Search for the cell housing the specified text and yield its (x, y) center coordinate. 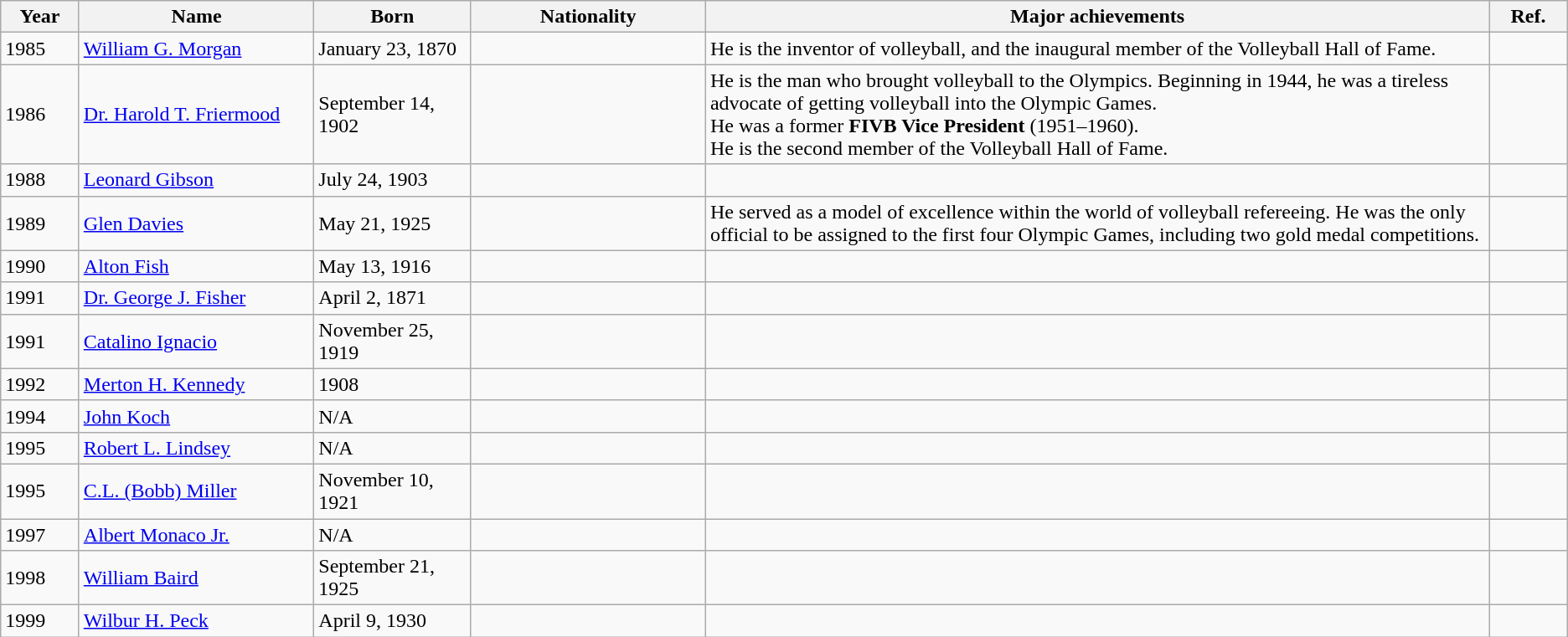
September 14, 1902 (392, 114)
1999 (40, 621)
1998 (40, 578)
1997 (40, 535)
April 9, 1930 (392, 621)
1986 (40, 114)
Born (392, 17)
1994 (40, 416)
September 21, 1925 (392, 578)
November 10, 1921 (392, 491)
1992 (40, 384)
Leonard Gibson (196, 180)
William G. Morgan (196, 49)
Glen Davies (196, 223)
William Baird (196, 578)
1908 (392, 384)
Merton H. Kennedy (196, 384)
Robert L. Lindsey (196, 448)
July 24, 1903 (392, 180)
John Koch (196, 416)
Dr. George J. Fisher (196, 298)
May 13, 1916 (392, 266)
Year (40, 17)
Albert Monaco Jr. (196, 535)
April 2, 1871 (392, 298)
Name (196, 17)
1989 (40, 223)
1988 (40, 180)
Ref. (1529, 17)
Alton Fish (196, 266)
Major achievements (1097, 17)
He is the inventor of volleyball, and the inaugural member of the Volleyball Hall of Fame. (1097, 49)
November 25, 1919 (392, 342)
1990 (40, 266)
C.L. (Bobb) Miller (196, 491)
Wilbur H. Peck (196, 621)
Catalino Ignacio (196, 342)
May 21, 1925 (392, 223)
Dr. Harold T. Friermood (196, 114)
Nationality (588, 17)
January 23, 1870 (392, 49)
1985 (40, 49)
